Scan for the cell matching the given text and deliver its [x, y] coordinate at center. 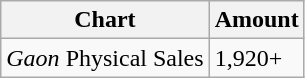
Chart [105, 20]
1,920+ [256, 58]
Amount [256, 20]
Gaon Physical Sales [105, 58]
